Find where the given text appears and provide that cell's center as (X, Y) coordinate. 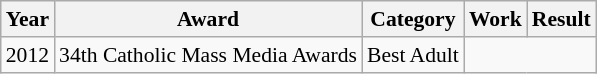
Category (413, 19)
Best Adult (413, 55)
Year (28, 19)
Result (562, 19)
Work (496, 19)
Award (208, 19)
34th Catholic Mass Media Awards (208, 55)
2012 (28, 55)
